From the cell containing the given text, extract its center point as [x, y] coordinate. 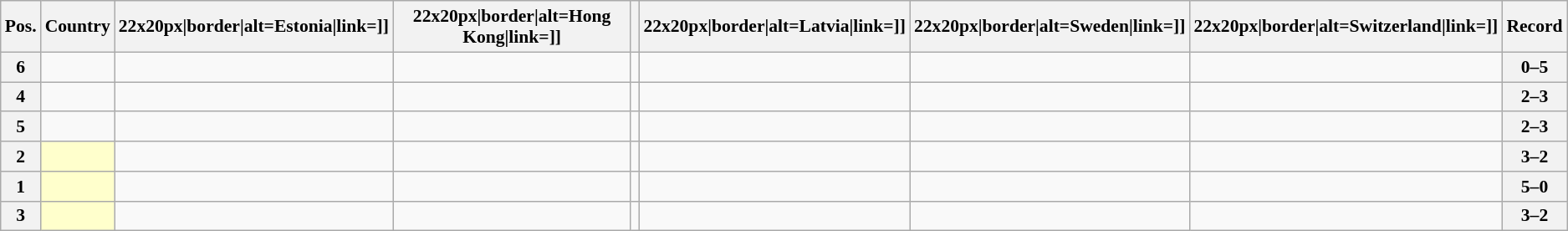
0–5 [1534, 67]
Country [78, 27]
22x20px|border|alt=Switzerland|link=]] [1346, 27]
22x20px|border|alt=Hong Kong|link=]] [512, 27]
5–0 [1534, 187]
Record [1534, 27]
6 [21, 67]
2 [21, 157]
22x20px|border|alt=Sweden|link=]] [1050, 27]
Pos. [21, 27]
3 [21, 216]
4 [21, 97]
22x20px|border|alt=Estonia|link=]] [254, 27]
1 [21, 187]
22x20px|border|alt=Latvia|link=]] [774, 27]
5 [21, 127]
